Capture the cell that displays the provided text and extract its [x, y] central coordinate. 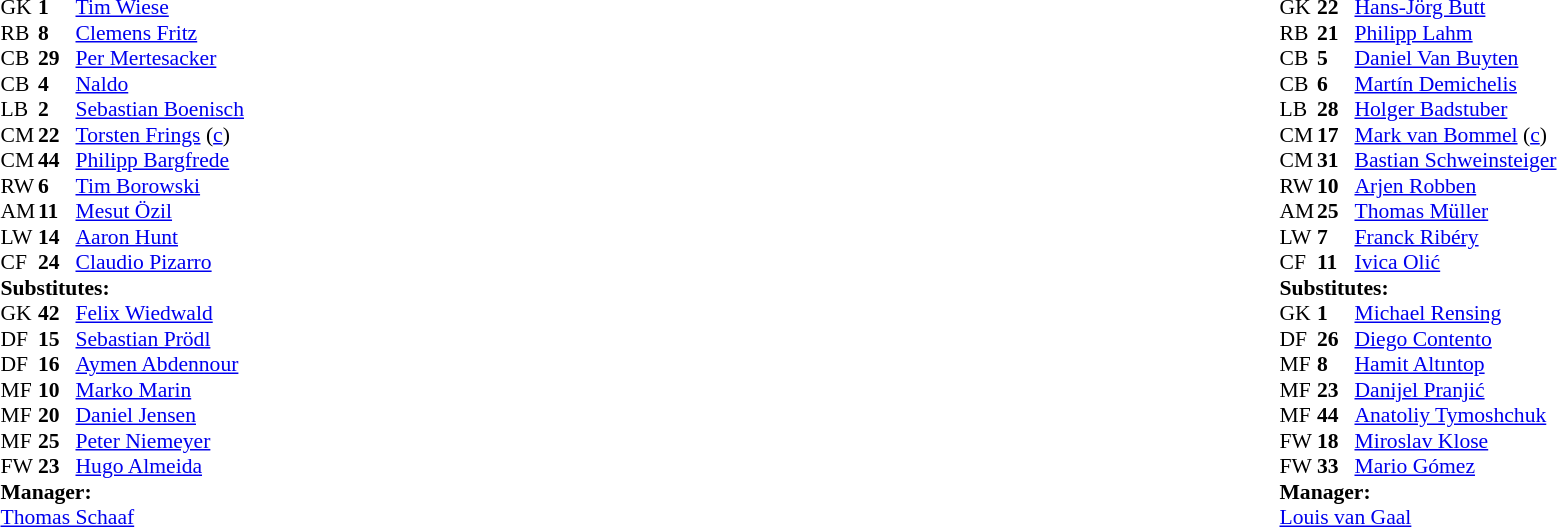
Naldo [160, 84]
Mario Gómez [1455, 467]
28 [1336, 109]
Marko Marin [160, 390]
14 [57, 237]
Hamit Altıntop [1455, 365]
Sebastian Boenisch [160, 109]
Felix Wiedwald [160, 313]
Aaron Hunt [160, 237]
33 [1336, 467]
Per Mertesacker [160, 59]
Philipp Bargfrede [160, 161]
16 [57, 365]
Holger Badstuber [1455, 109]
Martín Demichelis [1455, 84]
Mesut Özil [160, 211]
Sebastian Prödl [160, 339]
Peter Niemeyer [160, 441]
26 [1336, 339]
Mark van Bommel (c) [1455, 135]
Bastian Schweinsteiger [1455, 161]
22 [57, 135]
Daniel Van Buyten [1455, 59]
Claudio Pizarro [160, 263]
Daniel Jensen [160, 415]
Hugo Almeida [160, 467]
Anatoliy Tymoshchuk [1455, 415]
2 [57, 109]
42 [57, 313]
Arjen Robben [1455, 186]
Clemens Fritz [160, 33]
29 [57, 59]
Thomas Müller [1455, 211]
17 [1336, 135]
18 [1336, 441]
21 [1336, 33]
15 [57, 339]
Philipp Lahm [1455, 33]
Michael Rensing [1455, 313]
24 [57, 263]
20 [57, 415]
4 [57, 84]
Ivica Olić [1455, 263]
Torsten Frings (c) [160, 135]
31 [1336, 161]
Aymen Abdennour [160, 365]
Diego Contento [1455, 339]
Tim Borowski [160, 186]
Franck Ribéry [1455, 237]
5 [1336, 59]
Danijel Pranjić [1455, 390]
1 [1336, 313]
Miroslav Klose [1455, 441]
7 [1336, 237]
